Scan for the cell matching the given text and deliver its [x, y] coordinate at center. 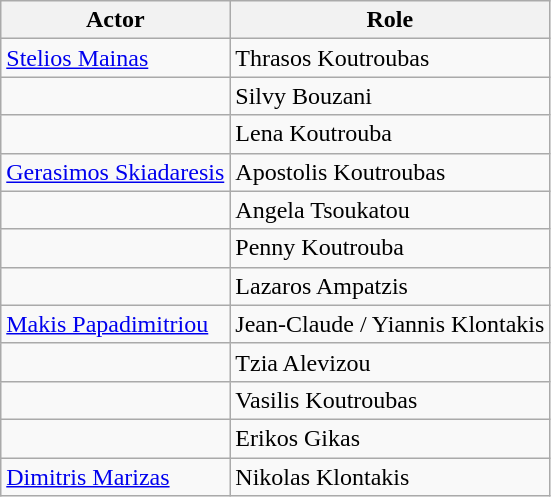
Jean-Claude / Yiannis Klontakis [390, 324]
Nikolas Klontakis [390, 477]
Makis Papadimitriou [116, 324]
Apostolis Koutroubas [390, 172]
Silvy Bouzani [390, 96]
Lazaros Ampatzis [390, 286]
Lena Koutrouba [390, 134]
Gerasimos Skiadaresis [116, 172]
Actor [116, 20]
Thrasos Koutroubas [390, 58]
Vasilis Koutroubas [390, 400]
Role [390, 20]
Stelios Mainas [116, 58]
Penny Koutrouba [390, 248]
Tzia Alevizou [390, 362]
Erikos Gikas [390, 438]
Angela Tsoukatou [390, 210]
Dimitris Marizas [116, 477]
